Extract the (X, Y) coordinate from the center of the cell holding the provided text.  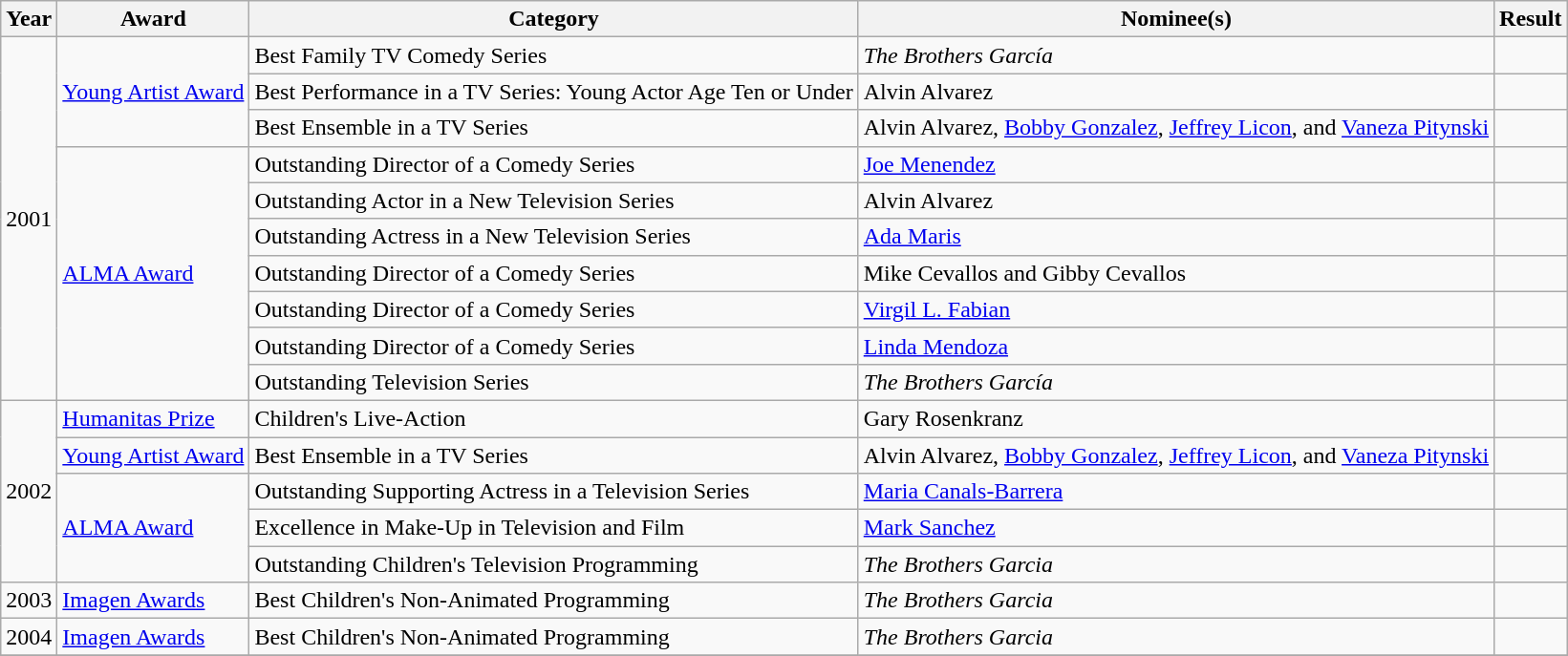
Ada Maris (1175, 237)
Award (153, 19)
Humanitas Prize (153, 418)
Outstanding Television Series (554, 382)
Mark Sanchez (1175, 528)
Outstanding Supporting Actress in a Television Series (554, 492)
Year (29, 19)
Gary Rosenkranz (1175, 418)
Nominee(s) (1175, 19)
Result (1531, 19)
2002 (29, 491)
Virgil L. Fabian (1175, 309)
Mike Cevallos and Gibby Cevallos (1175, 273)
Children's Live-Action (554, 418)
Linda Mendoza (1175, 346)
Outstanding Actress in a New Television Series (554, 237)
2001 (29, 220)
2003 (29, 601)
Category (554, 19)
Outstanding Actor in a New Television Series (554, 201)
Excellence in Make-Up in Television and Film (554, 528)
Best Family TV Comedy Series (554, 55)
Joe Menendez (1175, 164)
2004 (29, 637)
Best Performance in a TV Series: Young Actor Age Ten or Under (554, 92)
Maria Canals-Barrera (1175, 492)
Outstanding Children's Television Programming (554, 564)
